Provide the (X, Y) coordinate of the cell's center where the given text is located.  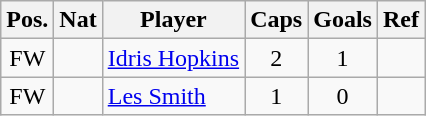
Goals (343, 20)
Les Smith (173, 96)
Player (173, 20)
Caps (276, 20)
Ref (400, 20)
Pos. (28, 20)
0 (343, 96)
Nat (78, 20)
2 (276, 58)
Idris Hopkins (173, 58)
